Determine the [X, Y] coordinate at the center of the cell enclosing the given text.  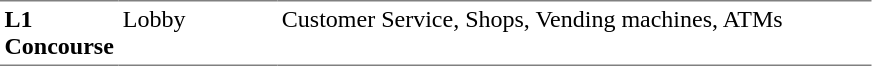
Customer Service, Shops, Vending machines, ATMs [574, 33]
L1Concourse [59, 33]
Lobby [198, 33]
